Determine the (x, y) coordinate at the center of the cell enclosing the given text.  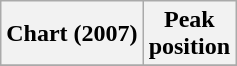
Peakposition (189, 34)
Chart (2007) (72, 34)
